Find where the given text appears and provide that cell's center as [X, Y] coordinate. 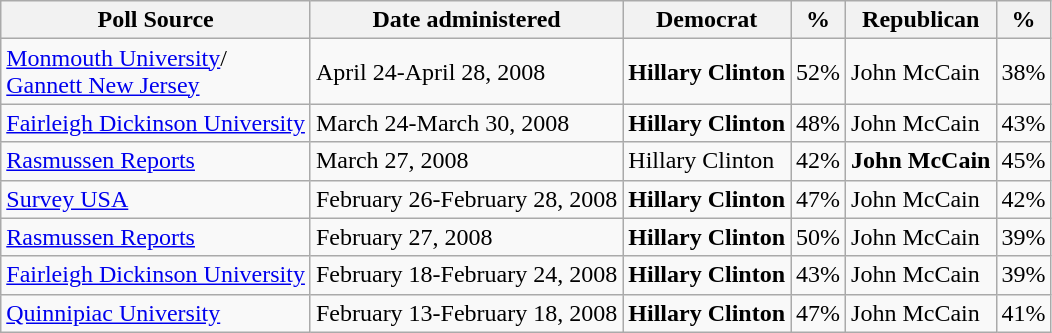
41% [1024, 313]
52% [818, 72]
February 18-February 24, 2008 [466, 275]
Republican [921, 20]
April 24-April 28, 2008 [466, 72]
Quinnipiac University [156, 313]
Monmouth University/Gannett New Jersey [156, 72]
45% [1024, 161]
February 26-February 28, 2008 [466, 199]
38% [1024, 72]
February 13-February 18, 2008 [466, 313]
March 24-March 30, 2008 [466, 123]
Poll Source [156, 20]
50% [818, 237]
Survey USA [156, 199]
Democrat [707, 20]
March 27, 2008 [466, 161]
Date administered [466, 20]
February 27, 2008 [466, 237]
48% [818, 123]
